Return the (X, Y) coordinate for the center point of the cell that contains the specified text.  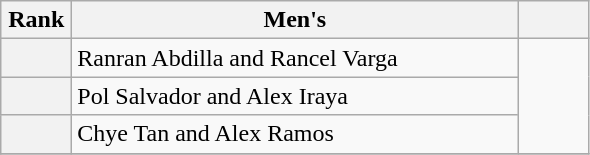
Chye Tan and Alex Ramos (295, 134)
Men's (295, 20)
Rank (36, 20)
Ranran Abdilla and Rancel Varga (295, 58)
Pol Salvador and Alex Iraya (295, 96)
